For the text-containing cell, return its midpoint in (x, y) coordinate format. 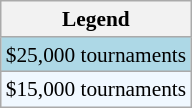
$15,000 tournaments (96, 90)
$25,000 tournaments (96, 55)
Legend (96, 19)
